Locate the cell with the specified text and output its [X, Y] center coordinate. 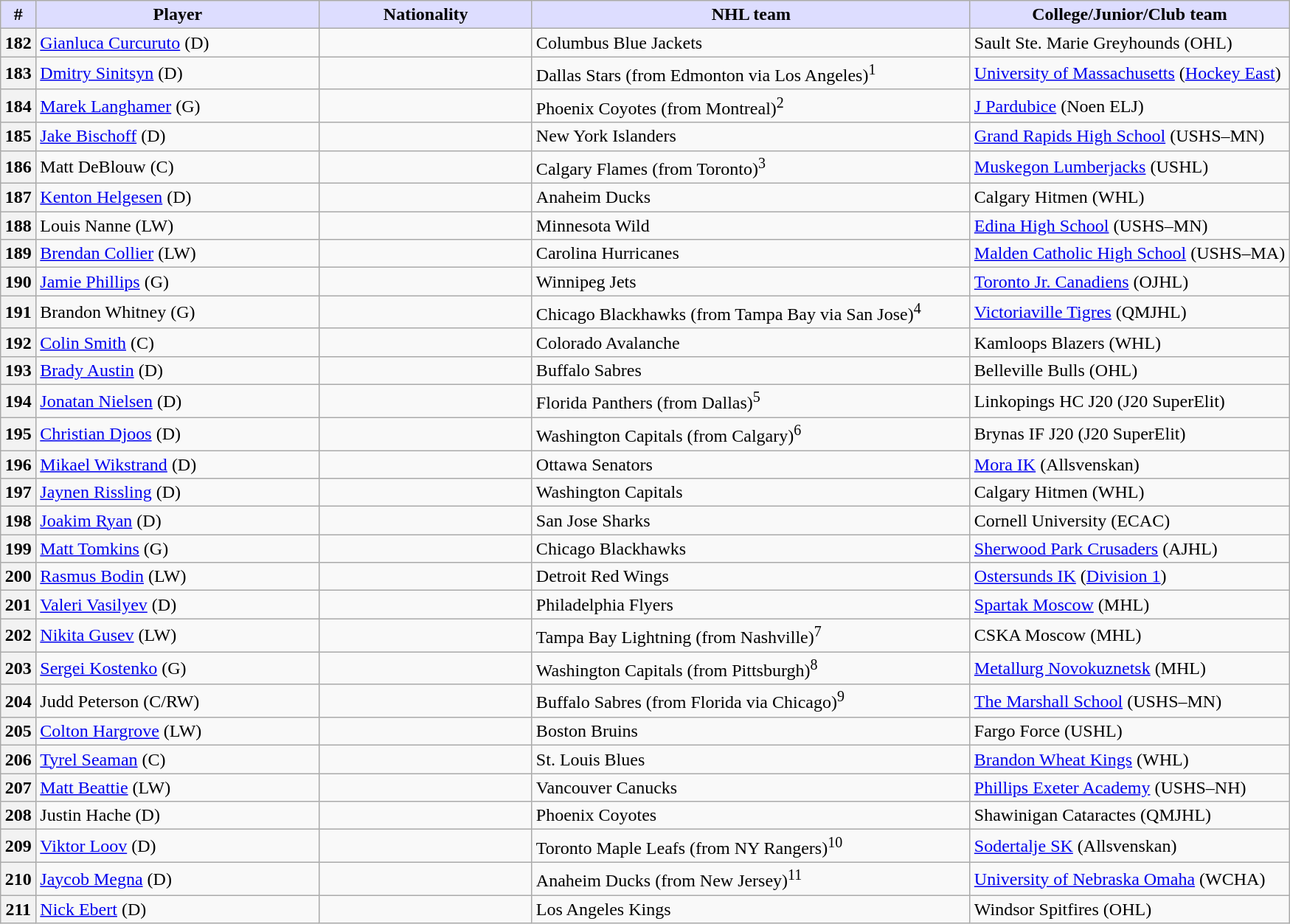
Matt DeBlouw (C) [178, 167]
203 [18, 668]
196 [18, 465]
Colin Smith (C) [178, 342]
Malden Catholic High School (USHS–MA) [1129, 254]
202 [18, 636]
Joakim Ryan (D) [178, 521]
210 [18, 879]
Fargo Force (USHL) [1129, 732]
Linkopings HC J20 (J20 SuperElit) [1129, 401]
Carolina Hurricanes [751, 254]
Anaheim Ducks (from New Jersey)11 [751, 879]
College/Junior/Club team [1129, 15]
Jonatan Nielsen (D) [178, 401]
Los Angeles Kings [751, 909]
University of Nebraska Omaha (WCHA) [1129, 879]
Matt Beattie (LW) [178, 788]
204 [18, 701]
Metallurg Novokuznetsk (MHL) [1129, 668]
206 [18, 760]
Player [178, 15]
Viktor Loov (D) [178, 847]
Valeri Vasilyev (D) [178, 605]
186 [18, 167]
Calgary Flames (from Toronto)3 [751, 167]
Colton Hargrove (LW) [178, 732]
198 [18, 521]
Nick Ebert (D) [178, 909]
Jaycob Megna (D) [178, 879]
Philadelphia Flyers [751, 605]
Toronto Jr. Canadiens (OJHL) [1129, 282]
207 [18, 788]
192 [18, 342]
Anaheim Ducks [751, 198]
Judd Peterson (C/RW) [178, 701]
197 [18, 493]
Jamie Phillips (G) [178, 282]
Colorado Avalanche [751, 342]
Ostersunds IK (Division 1) [1129, 577]
Louis Nanne (LW) [178, 226]
Dmitry Sinitsyn (D) [178, 74]
Brynas IF J20 (J20 SuperElit) [1129, 434]
208 [18, 816]
187 [18, 198]
Dallas Stars (from Edmonton via Los Angeles)1 [751, 74]
Florida Panthers (from Dallas)5 [751, 401]
Christian Djoos (D) [178, 434]
Phillips Exeter Academy (USHS–NH) [1129, 788]
182 [18, 43]
209 [18, 847]
Rasmus Bodin (LW) [178, 577]
205 [18, 732]
Sault Ste. Marie Greyhounds (OHL) [1129, 43]
Muskegon Lumberjacks (USHL) [1129, 167]
Phoenix Coyotes [751, 816]
184 [18, 106]
Vancouver Canucks [751, 788]
Brandon Whitney (G) [178, 313]
190 [18, 282]
Tampa Bay Lightning (from Nashville)7 [751, 636]
194 [18, 401]
Justin Hache (D) [178, 816]
Sodertalje SK (Allsvenskan) [1129, 847]
Nationality [426, 15]
Columbus Blue Jackets [751, 43]
Washington Capitals (from Calgary)6 [751, 434]
J Pardubice (Noen ELJ) [1129, 106]
Shawinigan Cataractes (QMJHL) [1129, 816]
Buffalo Sabres (from Florida via Chicago)9 [751, 701]
199 [18, 549]
Brady Austin (D) [178, 370]
185 [18, 136]
Jake Bischoff (D) [178, 136]
Minnesota Wild [751, 226]
Brandon Wheat Kings (WHL) [1129, 760]
Toronto Maple Leafs (from NY Rangers)10 [751, 847]
Marek Langhamer (G) [178, 106]
Mikael Wikstrand (D) [178, 465]
191 [18, 313]
Washington Capitals (from Pittsburgh)8 [751, 668]
Sherwood Park Crusaders (AJHL) [1129, 549]
Washington Capitals [751, 493]
Matt Tomkins (G) [178, 549]
183 [18, 74]
201 [18, 605]
Ottawa Senators [751, 465]
San Jose Sharks [751, 521]
193 [18, 370]
NHL team [751, 15]
University of Massachusetts (Hockey East) [1129, 74]
Grand Rapids High School (USHS–MN) [1129, 136]
Belleville Bulls (OHL) [1129, 370]
211 [18, 909]
Detroit Red Wings [751, 577]
Chicago Blackhawks [751, 549]
Kenton Helgesen (D) [178, 198]
Chicago Blackhawks (from Tampa Bay via San Jose)4 [751, 313]
CSKA Moscow (MHL) [1129, 636]
Gianluca Curcuruto (D) [178, 43]
Buffalo Sabres [751, 370]
Cornell University (ECAC) [1129, 521]
The Marshall School (USHS–MN) [1129, 701]
Edina High School (USHS–MN) [1129, 226]
Phoenix Coyotes (from Montreal)2 [751, 106]
Victoriaville Tigres (QMJHL) [1129, 313]
New York Islanders [751, 136]
Boston Bruins [751, 732]
# [18, 15]
Nikita Gusev (LW) [178, 636]
Windsor Spitfires (OHL) [1129, 909]
195 [18, 434]
188 [18, 226]
Mora IK (Allsvenskan) [1129, 465]
Sergei Kostenko (G) [178, 668]
200 [18, 577]
189 [18, 254]
St. Louis Blues [751, 760]
Tyrel Seaman (C) [178, 760]
Winnipeg Jets [751, 282]
Brendan Collier (LW) [178, 254]
Kamloops Blazers (WHL) [1129, 342]
Jaynen Rissling (D) [178, 493]
Spartak Moscow (MHL) [1129, 605]
